Determine the (X, Y) coordinate at the center of the cell enclosing the given text.  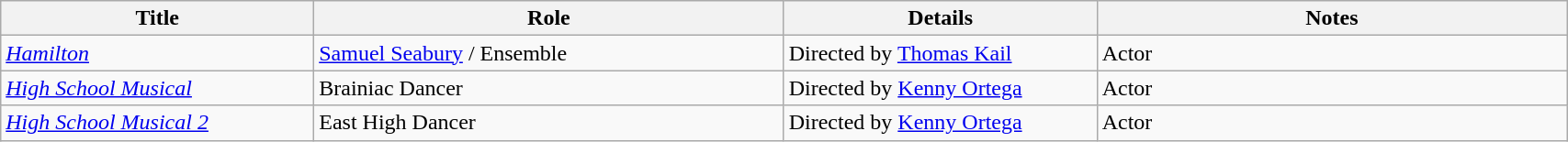
Details (941, 18)
Notes (1332, 18)
Brainiac Dancer (549, 88)
Role (549, 18)
High School Musical (158, 88)
Hamilton (158, 53)
High School Musical 2 (158, 123)
Directed by Thomas Kail (941, 53)
Title (158, 18)
Samuel Seabury / Ensemble (549, 53)
East High Dancer (549, 123)
